Output the [x, y] coordinate of the center of the cell containing the given text.  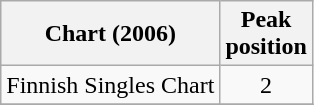
Chart (2006) [110, 34]
Peak position [266, 34]
2 [266, 85]
Finnish Singles Chart [110, 85]
